Scan for the cell matching the given text and deliver its [x, y] coordinate at center. 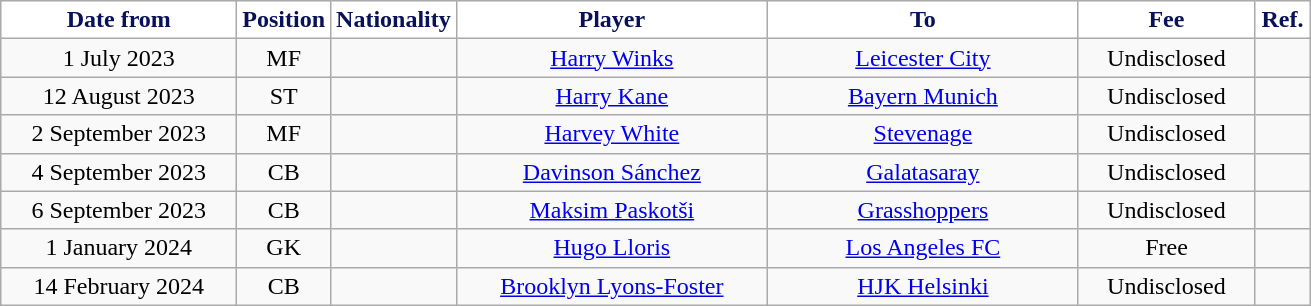
Maksim Paskotši [612, 210]
14 February 2024 [119, 286]
Fee [1166, 20]
Galatasaray [922, 172]
Hugo Lloris [612, 248]
Stevenage [922, 134]
2 September 2023 [119, 134]
Grasshoppers [922, 210]
Harvey White [612, 134]
1 January 2024 [119, 248]
1 July 2023 [119, 58]
4 September 2023 [119, 172]
Player [612, 20]
Leicester City [922, 58]
6 September 2023 [119, 210]
Brooklyn Lyons-Foster [612, 286]
Position [284, 20]
Los Angeles FC [922, 248]
Harry Winks [612, 58]
GK [284, 248]
Ref. [1282, 20]
HJK Helsinki [922, 286]
Nationality [394, 20]
12 August 2023 [119, 96]
Harry Kane [612, 96]
ST [284, 96]
To [922, 20]
Date from [119, 20]
Davinson Sánchez [612, 172]
Free [1166, 248]
Bayern Munich [922, 96]
